Return (x, y) of the center of cell containing provided text 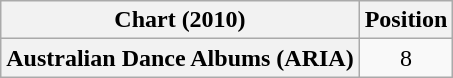
Position (406, 20)
8 (406, 58)
Chart (2010) (180, 20)
Australian Dance Albums (ARIA) (180, 58)
